Provide the (x, y) coordinate of the cell's center where the given text is located.  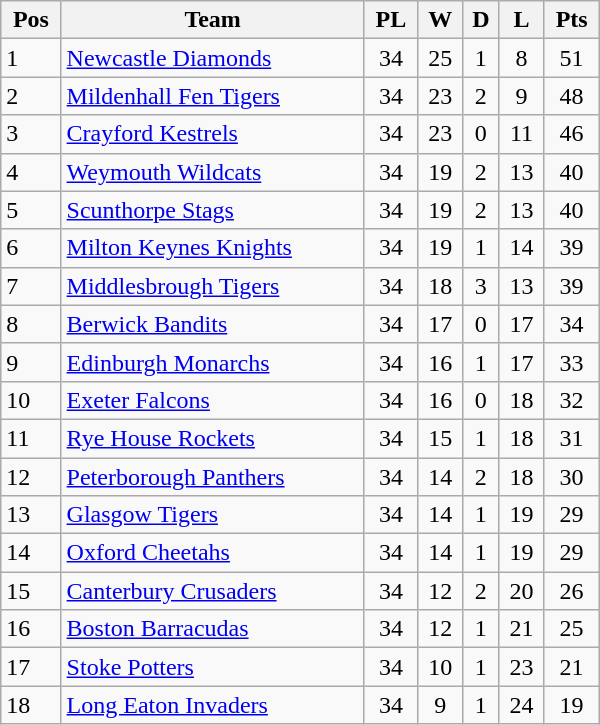
Middlesbrough Tigers (212, 286)
Pts (572, 20)
32 (572, 400)
Mildenhall Fen Tigers (212, 96)
31 (572, 438)
Long Eaton Invaders (212, 705)
Exeter Falcons (212, 400)
Berwick Bandits (212, 324)
Crayford Kestrels (212, 134)
D (481, 20)
48 (572, 96)
Glasgow Tigers (212, 515)
24 (522, 705)
Milton Keynes Knights (212, 248)
W (440, 20)
Stoke Potters (212, 667)
Boston Barracudas (212, 629)
Edinburgh Monarchs (212, 362)
51 (572, 58)
7 (31, 286)
4 (31, 172)
6 (31, 248)
Pos (31, 20)
L (522, 20)
Scunthorpe Stags (212, 210)
46 (572, 134)
Newcastle Diamonds (212, 58)
Rye House Rockets (212, 438)
Team (212, 20)
33 (572, 362)
Oxford Cheetahs (212, 553)
5 (31, 210)
26 (572, 591)
PL (391, 20)
Peterborough Panthers (212, 477)
20 (522, 591)
Canterbury Crusaders (212, 591)
30 (572, 477)
Weymouth Wildcats (212, 172)
